Capture the cell that displays the provided text and extract its [X, Y] central coordinate. 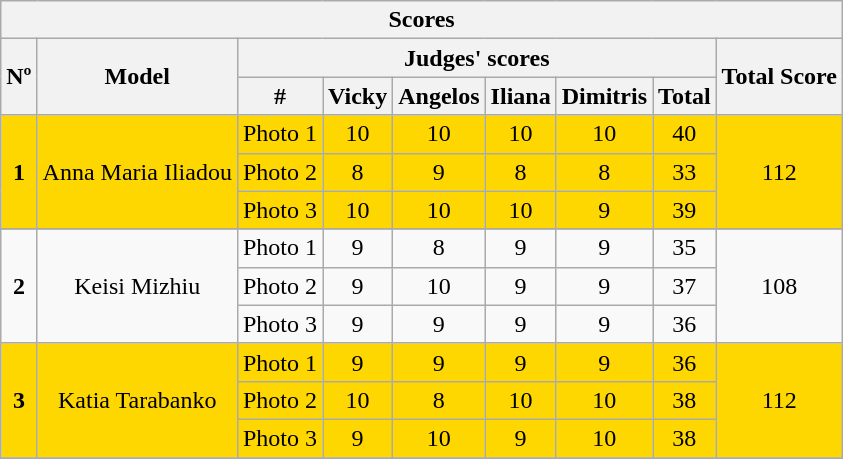
Model [137, 77]
Katia Tarabanko [137, 400]
40 [685, 134]
Iliana [520, 96]
Total [685, 96]
Angelos [439, 96]
# [280, 96]
3 [19, 400]
Vicky [357, 96]
33 [685, 172]
37 [685, 286]
Dimitris [604, 96]
Scores [422, 20]
Anna Maria Iliadou [137, 172]
39 [685, 210]
108 [779, 286]
1 [19, 172]
Judges' scores [476, 58]
2 [19, 286]
Nº [19, 77]
Keisi Mizhiu [137, 286]
Total Score [779, 77]
35 [685, 248]
